Return (X, Y) of the center of cell containing provided text 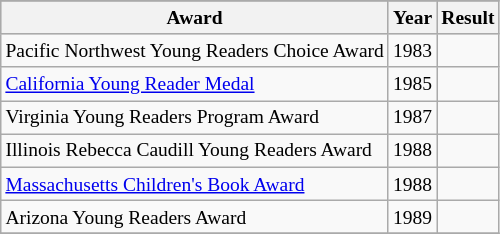
1985 (412, 84)
1989 (412, 216)
Year (412, 18)
1987 (412, 118)
1983 (412, 50)
Pacific Northwest Young Readers Choice Award (195, 50)
Massachusetts Children's Book Award (195, 184)
Arizona Young Readers Award (195, 216)
Illinois Rebecca Caudill Young Readers Award (195, 150)
California Young Reader Medal (195, 84)
Award (195, 18)
Virginia Young Readers Program Award (195, 118)
Result (468, 18)
